Extract the [x, y] coordinate from the center of the cell holding the provided text.  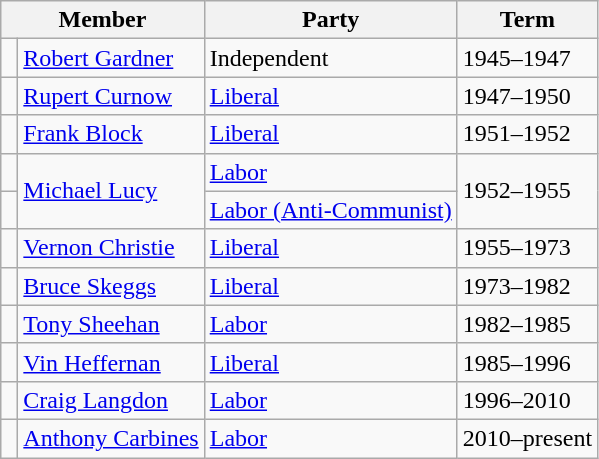
Party [330, 20]
1945–1947 [527, 58]
1947–1950 [527, 96]
1973–1982 [527, 286]
Independent [330, 58]
Bruce Skeggs [111, 286]
1955–1973 [527, 248]
Vin Heffernan [111, 362]
Member [102, 20]
Labor (Anti-Communist) [330, 210]
Anthony Carbines [111, 438]
Craig Langdon [111, 400]
1951–1952 [527, 134]
Term [527, 20]
1996–2010 [527, 400]
2010–present [527, 438]
Tony Sheehan [111, 324]
Michael Lucy [111, 191]
1982–1985 [527, 324]
Robert Gardner [111, 58]
Vernon Christie [111, 248]
1952–1955 [527, 191]
1985–1996 [527, 362]
Rupert Curnow [111, 96]
Frank Block [111, 134]
